Provide the [x, y] coordinate of the cell's center where the given text is located.  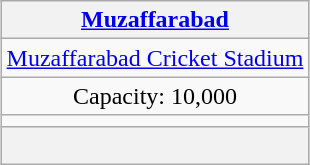
Muzaffarabad Cricket Stadium [155, 58]
Capacity: 10,000 [155, 96]
Muzaffarabad [155, 20]
